Extract the (X, Y) coordinate from the center of the cell holding the provided text.  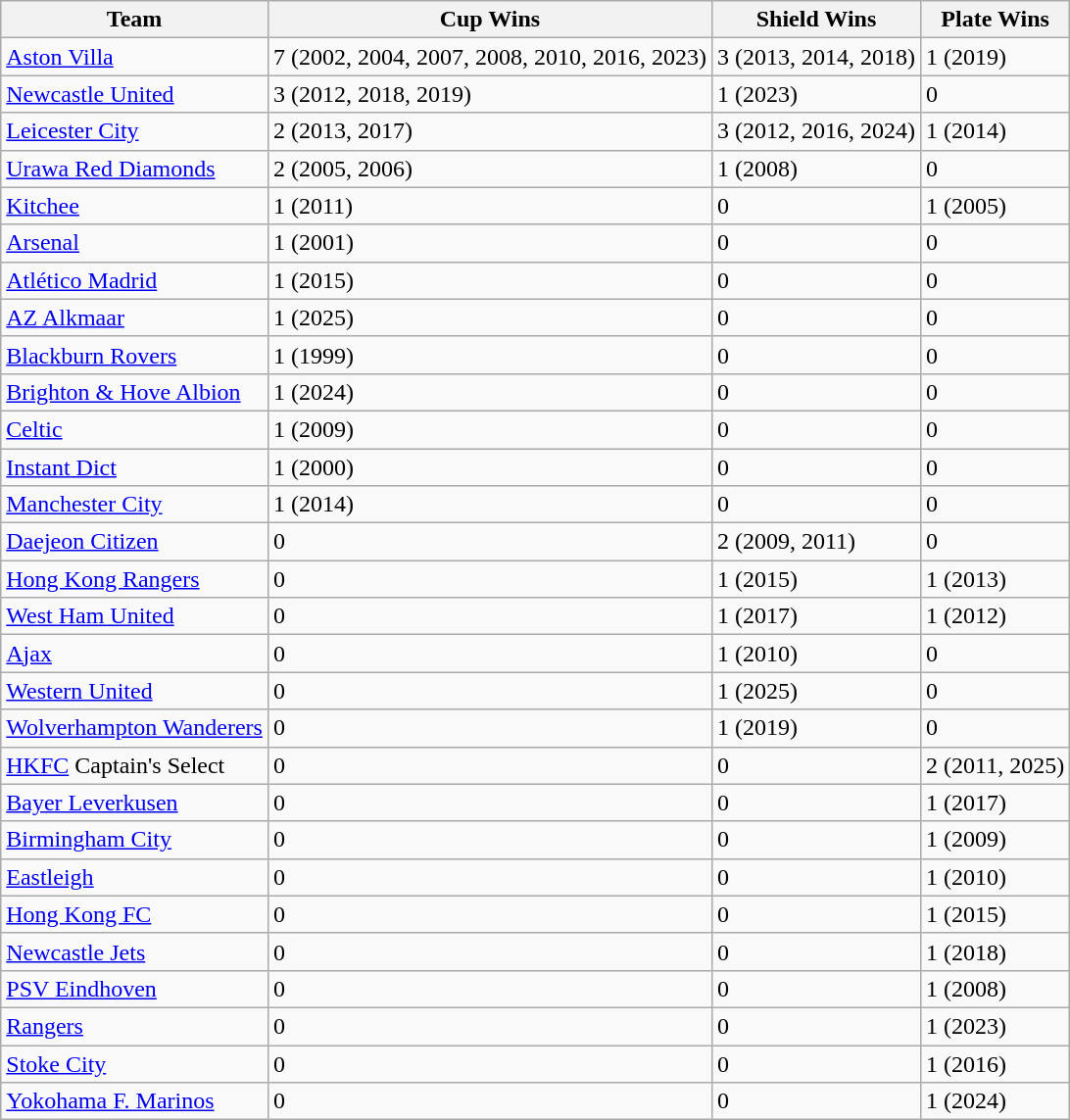
Plate Wins (996, 20)
Blackburn Rovers (135, 355)
7 (2002, 2004, 2007, 2008, 2010, 2016, 2023) (490, 57)
2 (2005, 2006) (490, 169)
Yokohama F. Marinos (135, 1101)
Western United (135, 691)
Hong Kong Rangers (135, 579)
2 (2011, 2025) (996, 765)
Atlético Madrid (135, 280)
1 (1999) (490, 355)
Kitchee (135, 206)
Arsenal (135, 243)
1 (2011) (490, 206)
3 (2012, 2018, 2019) (490, 94)
Rangers (135, 1026)
Wolverhampton Wanderers (135, 728)
1 (2012) (996, 616)
Instant Dict (135, 467)
1 (2000) (490, 467)
Stoke City (135, 1063)
Brighton & Hove Albion (135, 392)
Ajax (135, 654)
Leicester City (135, 131)
2 (2009, 2011) (815, 542)
Newcastle United (135, 94)
Aston Villa (135, 57)
AZ Alkmaar (135, 317)
HKFC Captain's Select (135, 765)
1 (2001) (490, 243)
Hong Kong FC (135, 914)
1 (2005) (996, 206)
Shield Wins (815, 20)
Newcastle Jets (135, 951)
PSV Eindhoven (135, 989)
1 (2018) (996, 951)
Urawa Red Diamonds (135, 169)
3 (2013, 2014, 2018) (815, 57)
2 (2013, 2017) (490, 131)
3 (2012, 2016, 2024) (815, 131)
1 (2013) (996, 579)
Daejeon Citizen (135, 542)
1 (2016) (996, 1063)
Eastleigh (135, 877)
Manchester City (135, 505)
Birmingham City (135, 840)
Team (135, 20)
Bayer Leverkusen (135, 803)
West Ham United (135, 616)
Celtic (135, 429)
Cup Wins (490, 20)
